Pinpoint the cell where the given text exists, returning its [x, y] midpoint coordinate. 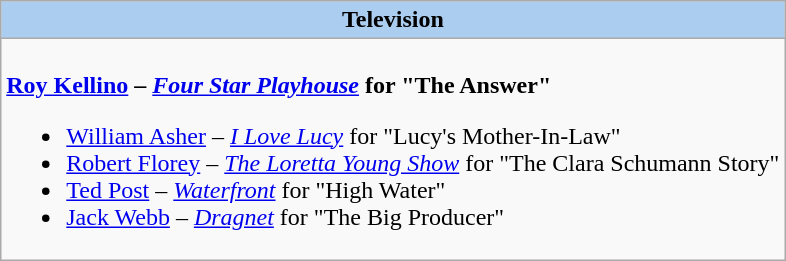
Television [393, 20]
